Locate the cell with the specified text and output its [X, Y] center coordinate. 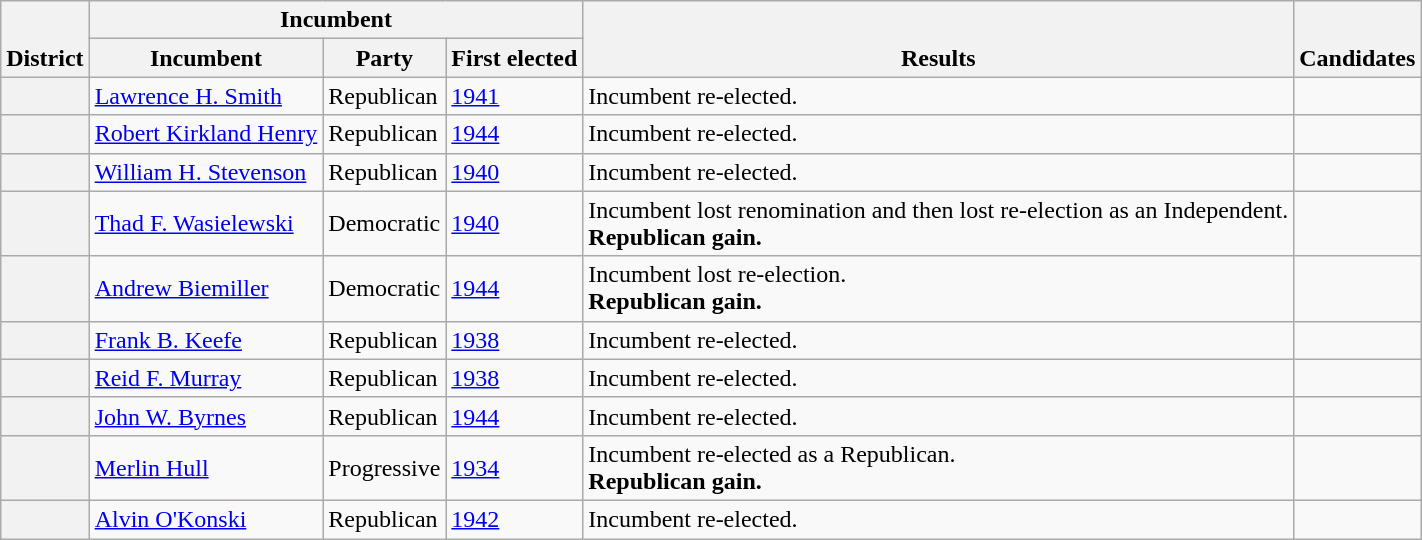
Results [938, 39]
Thad F. Wasielewski [206, 224]
Incumbent lost renomination and then lost re-election as an Independent.Republican gain. [938, 224]
Lawrence H. Smith [206, 96]
Incumbent re-elected as a Republican.Republican gain. [938, 468]
District [45, 39]
Andrew Biemiller [206, 288]
John W. Byrnes [206, 416]
Merlin Hull [206, 468]
Incumbent lost re-election.Republican gain. [938, 288]
Party [384, 58]
Frank B. Keefe [206, 340]
William H. Stevenson [206, 172]
Progressive [384, 468]
Robert Kirkland Henry [206, 134]
Alvin O'Konski [206, 519]
First elected [514, 58]
1941 [514, 96]
1934 [514, 468]
Reid F. Murray [206, 378]
Candidates [1358, 39]
1942 [514, 519]
